Detect which cell encompasses the target text, then output its (X, Y) center coordinate. 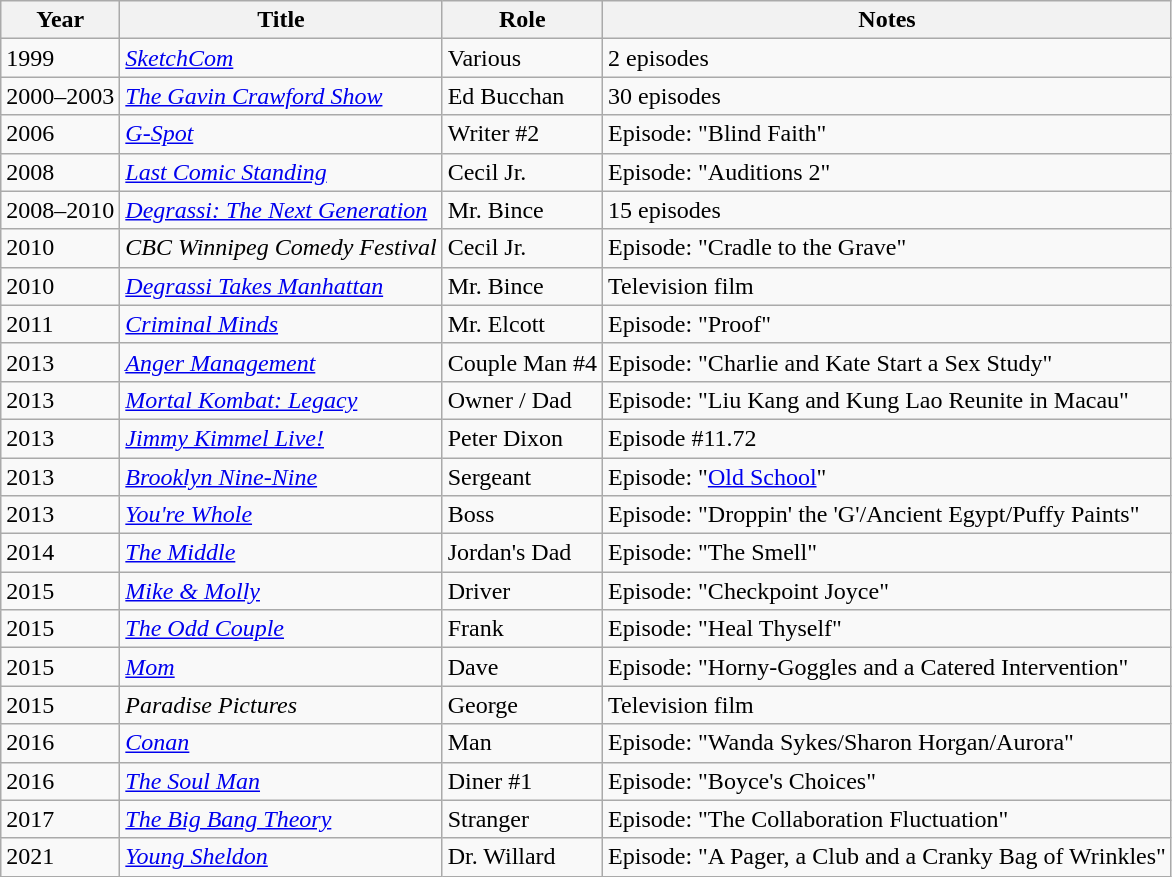
Episode: "Auditions 2" (888, 172)
Brooklyn Nine-Nine (281, 477)
Title (281, 20)
2014 (60, 553)
Episode: "Proof" (888, 324)
You're Whole (281, 515)
2011 (60, 324)
Episode #11.72 (888, 438)
Episode: "The Collaboration Fluctuation" (888, 819)
The Middle (281, 553)
Stranger (522, 819)
2017 (60, 819)
2006 (60, 134)
CBC Winnipeg Comedy Festival (281, 248)
Man (522, 743)
Jimmy Kimmel Live! (281, 438)
Various (522, 58)
Criminal Minds (281, 324)
The Soul Man (281, 781)
Mom (281, 667)
Jordan's Dad (522, 553)
Mortal Kombat: Legacy (281, 400)
The Big Bang Theory (281, 819)
Mr. Elcott (522, 324)
G-Spot (281, 134)
Notes (888, 20)
Year (60, 20)
30 episodes (888, 96)
SketchCom (281, 58)
Episode: "Cradle to the Grave" (888, 248)
1999 (60, 58)
2021 (60, 857)
Couple Man #4 (522, 362)
Dr. Willard (522, 857)
Boss (522, 515)
Owner / Dad (522, 400)
2 episodes (888, 58)
Anger Management (281, 362)
Frank (522, 629)
Episode: "Heal Thyself" (888, 629)
Driver (522, 591)
Role (522, 20)
The Gavin Crawford Show (281, 96)
Episode: "Blind Faith" (888, 134)
Episode: "Horny-Goggles and a Catered Intervention" (888, 667)
2000–2003 (60, 96)
Episode: "Old School" (888, 477)
Ed Bucchan (522, 96)
Diner #1 (522, 781)
Degrassi: The Next Generation (281, 210)
Degrassi Takes Manhattan (281, 286)
Episode: "Liu Kang and Kung Lao Reunite in Macau" (888, 400)
Young Sheldon (281, 857)
Dave (522, 667)
Writer #2 (522, 134)
Peter Dixon (522, 438)
Sergeant (522, 477)
Episode: "Wanda Sykes/Sharon Horgan/Aurora" (888, 743)
George (522, 705)
Episode: "Droppin' the 'G'/Ancient Egypt/Puffy Paints" (888, 515)
15 episodes (888, 210)
Episode: "Charlie and Kate Start a Sex Study" (888, 362)
2008 (60, 172)
2008–2010 (60, 210)
Paradise Pictures (281, 705)
Conan (281, 743)
Last Comic Standing (281, 172)
Mike & Molly (281, 591)
Episode: "A Pager, a Club and a Cranky Bag of Wrinkles" (888, 857)
Episode: "The Smell" (888, 553)
The Odd Couple (281, 629)
Episode: "Boyce's Choices" (888, 781)
Episode: "Checkpoint Joyce" (888, 591)
